Determine the [X, Y] coordinate at the center of the cell enclosing the given text.  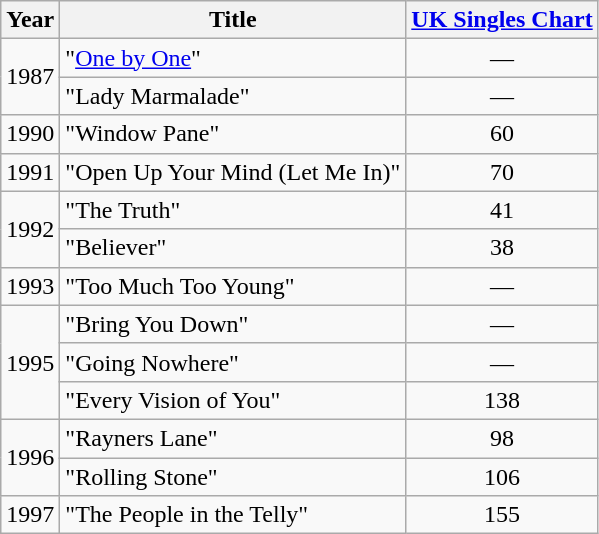
"The Truth" [233, 210]
60 [502, 134]
"The People in the Telly" [233, 515]
"Going Nowhere" [233, 362]
1993 [30, 286]
"Bring You Down" [233, 324]
"Rolling Stone" [233, 477]
1996 [30, 457]
41 [502, 210]
"Too Much Too Young" [233, 286]
38 [502, 248]
UK Singles Chart [502, 20]
"Every Vision of You" [233, 400]
106 [502, 477]
98 [502, 438]
70 [502, 172]
"Open Up Your Mind (Let Me In)" [233, 172]
1990 [30, 134]
"Window Pane" [233, 134]
138 [502, 400]
"Rayners Lane" [233, 438]
1992 [30, 229]
1987 [30, 77]
1997 [30, 515]
"One by One" [233, 58]
"Lady Marmalade" [233, 96]
1995 [30, 362]
1991 [30, 172]
Title [233, 20]
Year [30, 20]
"Believer" [233, 248]
155 [502, 515]
